Return [x, y] of the center of cell containing provided text 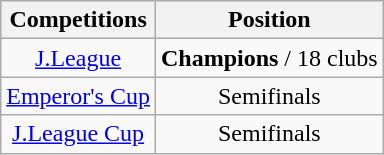
Emperor's Cup [78, 96]
Position [269, 20]
Champions / 18 clubs [269, 58]
Competitions [78, 20]
J.League Cup [78, 134]
J.League [78, 58]
